From the cell containing the given text, extract its center point as (x, y) coordinate. 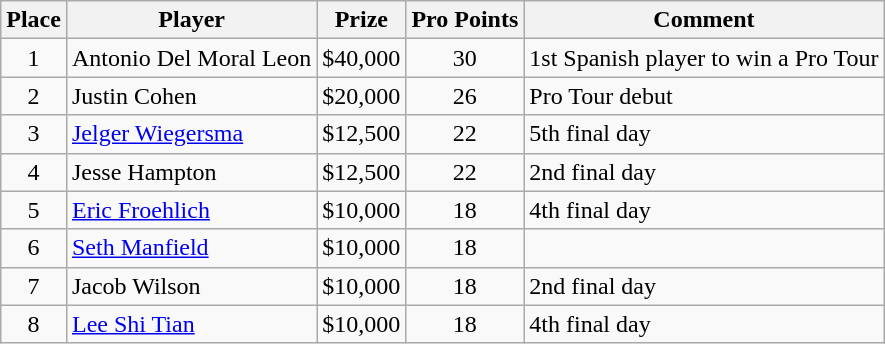
$20,000 (362, 96)
4 (34, 172)
Pro Points (465, 20)
6 (34, 248)
5th final day (704, 134)
7 (34, 286)
2 (34, 96)
Jesse Hampton (191, 172)
Lee Shi Tian (191, 324)
Jelger Wiegersma (191, 134)
Place (34, 20)
Seth Manfield (191, 248)
Eric Froehlich (191, 210)
1 (34, 58)
Player (191, 20)
26 (465, 96)
Antonio Del Moral Leon (191, 58)
Prize (362, 20)
5 (34, 210)
3 (34, 134)
Pro Tour debut (704, 96)
30 (465, 58)
$40,000 (362, 58)
1st Spanish player to win a Pro Tour (704, 58)
8 (34, 324)
Justin Cohen (191, 96)
Jacob Wilson (191, 286)
Comment (704, 20)
